From the cell containing the given text, extract its center point as [x, y] coordinate. 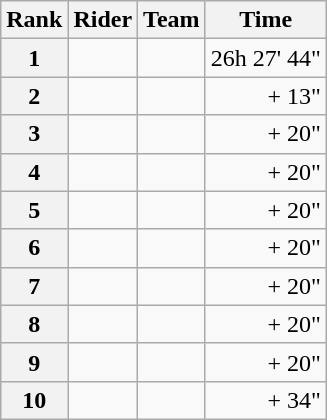
9 [34, 362]
+ 34" [266, 400]
Rider [103, 20]
4 [34, 172]
10 [34, 400]
+ 13" [266, 96]
1 [34, 58]
7 [34, 286]
8 [34, 324]
5 [34, 210]
26h 27' 44" [266, 58]
Team [172, 20]
2 [34, 96]
6 [34, 248]
Rank [34, 20]
3 [34, 134]
Time [266, 20]
